Provide the (X, Y) coordinate of the cell's center where the given text is located.  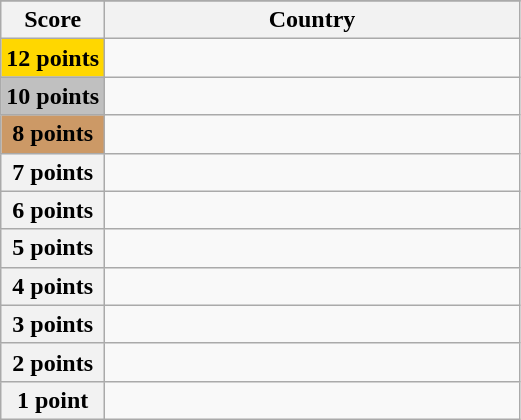
10 points (53, 96)
Country (312, 20)
7 points (53, 172)
1 point (53, 400)
12 points (53, 58)
5 points (53, 248)
4 points (53, 286)
6 points (53, 210)
3 points (53, 324)
8 points (53, 134)
Score (53, 20)
2 points (53, 362)
